Locate the cell with the specified text and output its [x, y] center coordinate. 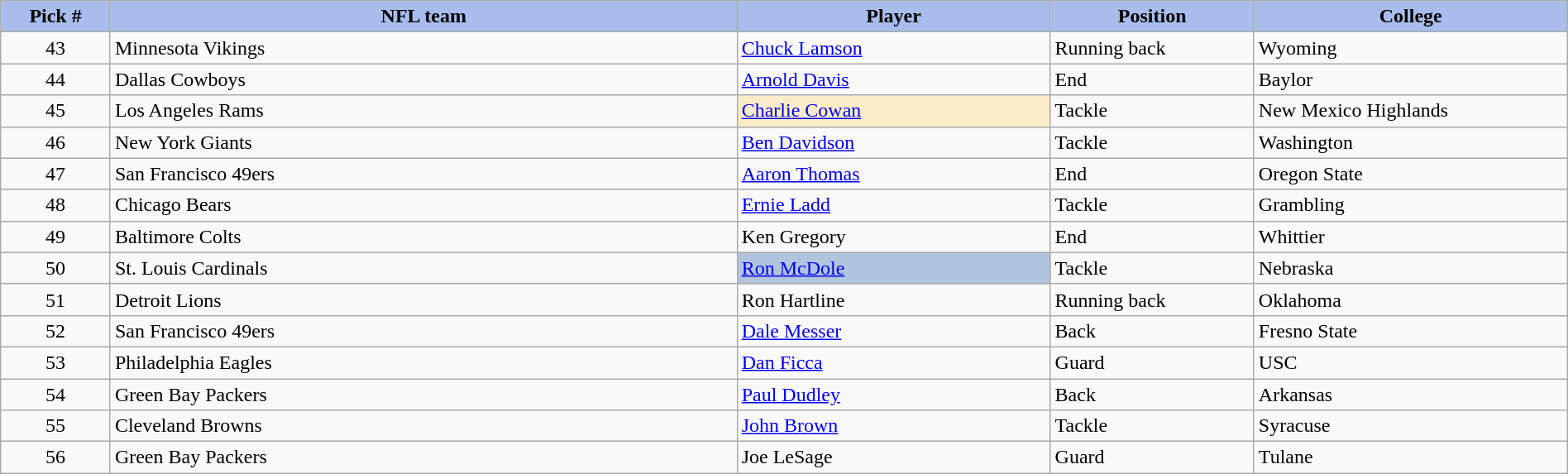
Los Angeles Rams [423, 111]
Dan Ficca [893, 362]
Oklahoma [1411, 299]
55 [56, 426]
48 [56, 205]
56 [56, 457]
Grambling [1411, 205]
College [1411, 17]
Ernie Ladd [893, 205]
Ron Hartline [893, 299]
Arkansas [1411, 395]
44 [56, 79]
Nebraska [1411, 268]
Baylor [1411, 79]
Position [1152, 17]
47 [56, 174]
49 [56, 237]
Tulane [1411, 457]
New Mexico Highlands [1411, 111]
Dallas Cowboys [423, 79]
Dale Messer [893, 331]
New York Giants [423, 142]
Detroit Lions [423, 299]
St. Louis Cardinals [423, 268]
NFL team [423, 17]
Cleveland Browns [423, 426]
Ken Gregory [893, 237]
Aaron Thomas [893, 174]
Oregon State [1411, 174]
USC [1411, 362]
Syracuse [1411, 426]
Pick # [56, 17]
Ben Davidson [893, 142]
Wyoming [1411, 48]
John Brown [893, 426]
45 [56, 111]
53 [56, 362]
54 [56, 395]
Ron McDole [893, 268]
Joe LeSage [893, 457]
Fresno State [1411, 331]
Whittier [1411, 237]
Washington [1411, 142]
51 [56, 299]
Paul Dudley [893, 395]
Player [893, 17]
Chicago Bears [423, 205]
43 [56, 48]
Chuck Lamson [893, 48]
Charlie Cowan [893, 111]
Baltimore Colts [423, 237]
Arnold Davis [893, 79]
46 [56, 142]
52 [56, 331]
Philadelphia Eagles [423, 362]
50 [56, 268]
Minnesota Vikings [423, 48]
